Output the [x, y] coordinate of the center of the cell containing the given text.  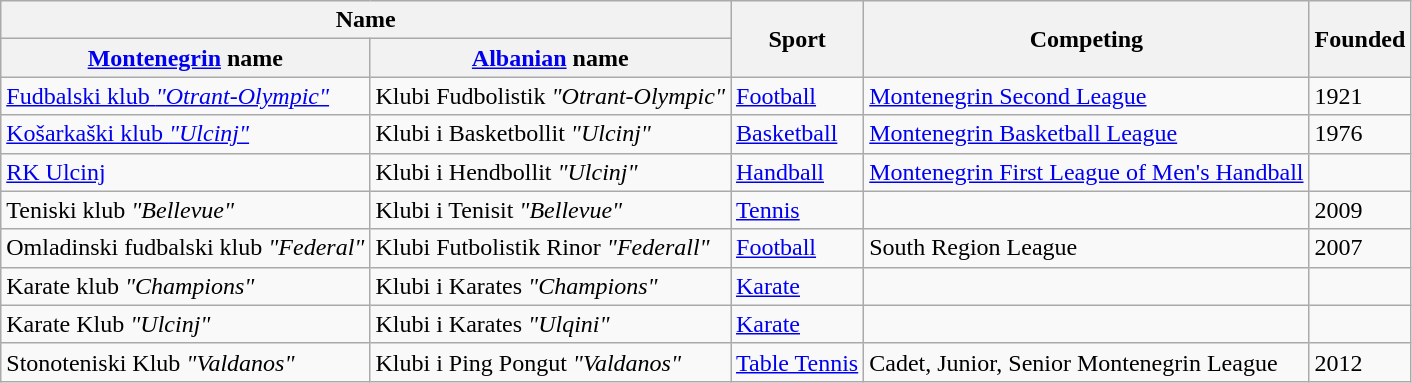
Omladinski fudbalski klub "Federal" [186, 248]
2009 [1360, 210]
1976 [1360, 134]
Stonoteniski Klub "Valdanos" [186, 362]
Table Tennis [796, 362]
RK Ulcinj [186, 172]
Founded [1360, 39]
2012 [1360, 362]
Basketball [796, 134]
South Region League [1086, 248]
Karate Klub "Ulcinj" [186, 324]
2007 [1360, 248]
Teniski klub "Bellevue" [186, 210]
Tennis [796, 210]
Klubi i Tenisit "Bellevue" [550, 210]
Cadet, Junior, Senior Montenegrin League [1086, 362]
Košarkaški klub "Ulcinj" [186, 134]
Montenegrin name [186, 58]
Klubi Futbolistik Rinor "Federall" [550, 248]
Klubi i Hendbollit "Ulcinj" [550, 172]
Fudbalski klub "Otrant-Olympic" [186, 96]
Klubi i Basketbollit "Ulcinj" [550, 134]
Competing [1086, 39]
Handball [796, 172]
Montenegrin Second League [1086, 96]
1921 [1360, 96]
Albanian name [550, 58]
Klubi i Karates "Champions" [550, 286]
Sport [796, 39]
Montenegrin First League of Men's Handball [1086, 172]
Montenegrin Basketball League [1086, 134]
Klubi i Ping Pongut "Valdanos" [550, 362]
Name [366, 20]
Klubi Fudbolistik "Otrant-Olympic" [550, 96]
Klubi i Karates "Ulqini" [550, 324]
Karate klub "Champions" [186, 286]
